Return the (X, Y) coordinate for the center point of the cell that contains the specified text.  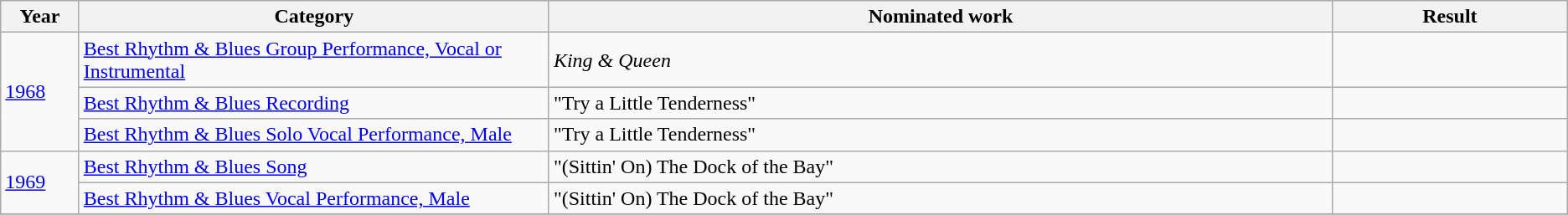
Result (1451, 17)
1969 (40, 182)
Nominated work (940, 17)
Category (313, 17)
Best Rhythm & Blues Song (313, 166)
Best Rhythm & Blues Recording (313, 103)
King & Queen (940, 60)
Best Rhythm & Blues Solo Vocal Performance, Male (313, 135)
Year (40, 17)
Best Rhythm & Blues Vocal Performance, Male (313, 198)
Best Rhythm & Blues Group Performance, Vocal or Instrumental (313, 60)
1968 (40, 92)
